Locate the cell with the specified text and output its [X, Y] center coordinate. 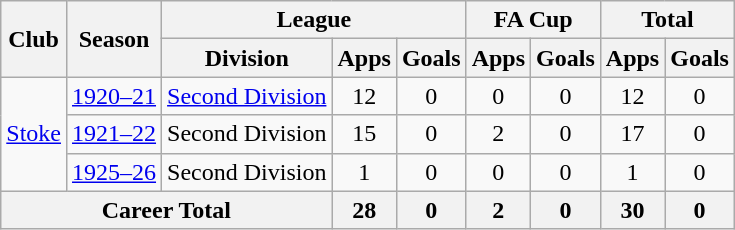
30 [632, 210]
1925–26 [114, 172]
FA Cup [533, 20]
Career Total [166, 210]
Stoke [34, 134]
Division [247, 58]
League [314, 20]
28 [364, 210]
Club [34, 39]
Total [667, 20]
1920–21 [114, 96]
1921–22 [114, 134]
Season [114, 39]
17 [632, 134]
15 [364, 134]
